From the cell containing the given text, extract its center point as [X, Y] coordinate. 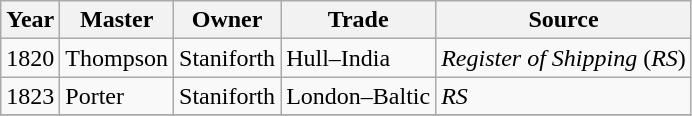
Porter [117, 96]
Register of Shipping (RS) [564, 58]
London–Baltic [358, 96]
Master [117, 20]
Source [564, 20]
Hull–India [358, 58]
1820 [30, 58]
Owner [228, 20]
RS [564, 96]
Thompson [117, 58]
1823 [30, 96]
Trade [358, 20]
Year [30, 20]
